For the text-containing cell, return its midpoint in [x, y] coordinate format. 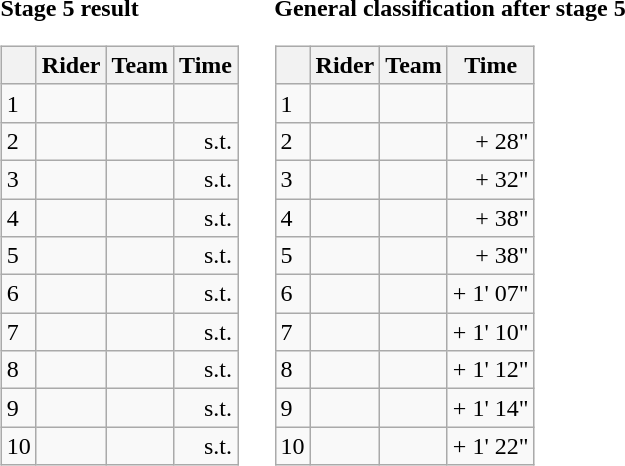
+ 32" [490, 179]
+ 28" [490, 141]
+ 1' 10" [490, 332]
+ 1' 22" [490, 446]
+ 1' 14" [490, 408]
+ 1' 07" [490, 294]
+ 1' 12" [490, 370]
